Extract the [x, y] coordinate from the center of the cell holding the provided text.  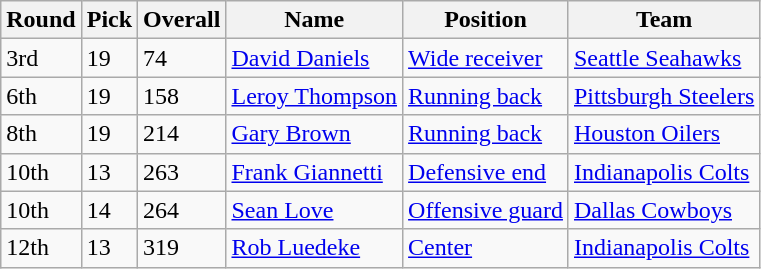
Leroy Thompson [314, 96]
Houston Oilers [664, 134]
Rob Luedeke [314, 248]
214 [182, 134]
8th [41, 134]
319 [182, 248]
12th [41, 248]
74 [182, 58]
Seattle Seahawks [664, 58]
Offensive guard [486, 210]
Frank Giannetti [314, 172]
Defensive end [486, 172]
Dallas Cowboys [664, 210]
Round [41, 20]
158 [182, 96]
Pick [109, 20]
264 [182, 210]
6th [41, 96]
Position [486, 20]
Pittsburgh Steelers [664, 96]
Center [486, 248]
14 [109, 210]
Team [664, 20]
263 [182, 172]
Gary Brown [314, 134]
Overall [182, 20]
3rd [41, 58]
Sean Love [314, 210]
David Daniels [314, 58]
Name [314, 20]
Wide receiver [486, 58]
